Return [x, y] of the center of cell containing provided text 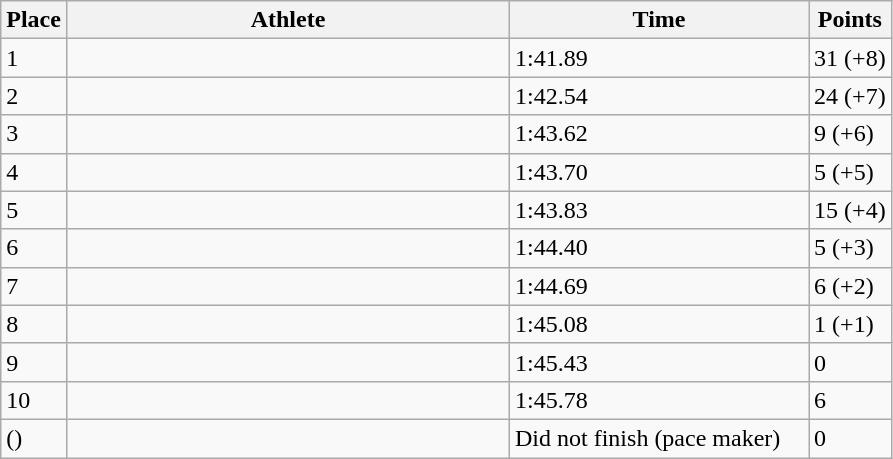
1 [34, 58]
8 [34, 324]
Time [660, 20]
9 (+6) [850, 134]
1:44.69 [660, 286]
1:41.89 [660, 58]
1:44.40 [660, 248]
5 [34, 210]
() [34, 438]
Athlete [288, 20]
5 (+3) [850, 248]
Place [34, 20]
1:43.83 [660, 210]
3 [34, 134]
2 [34, 96]
Points [850, 20]
24 (+7) [850, 96]
15 (+4) [850, 210]
1:43.70 [660, 172]
7 [34, 286]
1:45.08 [660, 324]
1:45.43 [660, 362]
9 [34, 362]
31 (+8) [850, 58]
1 (+1) [850, 324]
Did not finish (pace maker) [660, 438]
5 (+5) [850, 172]
6 (+2) [850, 286]
4 [34, 172]
1:45.78 [660, 400]
10 [34, 400]
1:42.54 [660, 96]
1:43.62 [660, 134]
